Locate the cell with the specified text and output its [x, y] center coordinate. 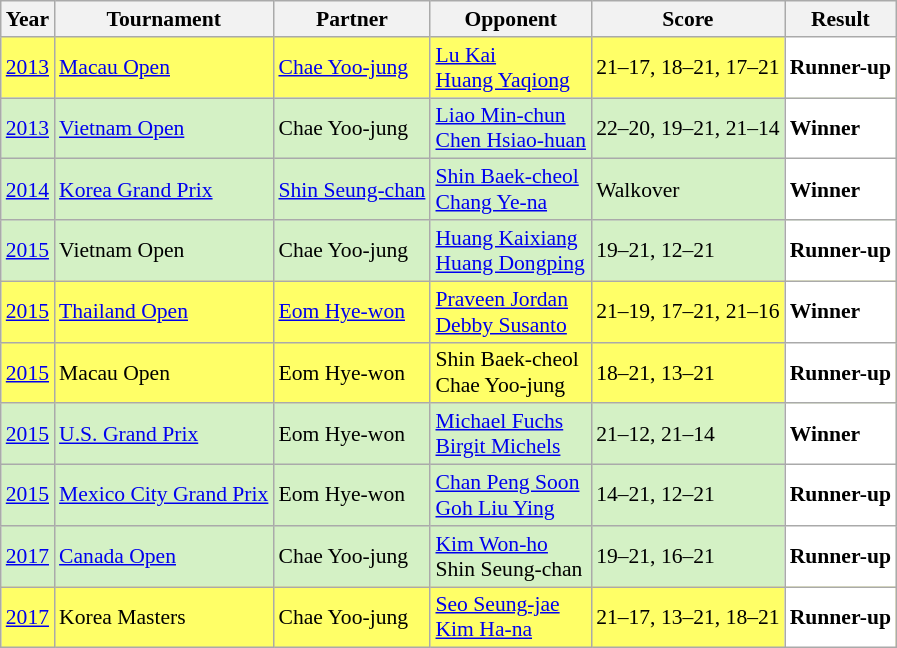
Partner [352, 19]
14–21, 12–21 [688, 496]
Shin Baek-cheol Chae Yoo-jung [510, 372]
Korea Grand Prix [164, 190]
U.S. Grand Prix [164, 434]
Kim Won-ho Shin Seung-chan [510, 556]
Walkover [688, 190]
22–20, 19–21, 21–14 [688, 128]
19–21, 16–21 [688, 556]
Liao Min-chun Chen Hsiao-huan [510, 128]
2014 [28, 190]
Shin Baek-cheol Chang Ye-na [510, 190]
Huang Kaixiang Huang Dongping [510, 250]
Michael Fuchs Birgit Michels [510, 434]
21–17, 18–21, 17–21 [688, 68]
Mexico City Grand Prix [164, 496]
Seo Seung-jae Kim Ha-na [510, 618]
21–17, 13–21, 18–21 [688, 618]
Result [840, 19]
Chan Peng Soon Goh Liu Ying [510, 496]
Year [28, 19]
19–21, 12–21 [688, 250]
Tournament [164, 19]
Thailand Open [164, 312]
21–12, 21–14 [688, 434]
Lu Kai Huang Yaqiong [510, 68]
Opponent [510, 19]
Score [688, 19]
21–19, 17–21, 21–16 [688, 312]
18–21, 13–21 [688, 372]
Shin Seung-chan [352, 190]
Praveen Jordan Debby Susanto [510, 312]
Korea Masters [164, 618]
Canada Open [164, 556]
